Pinpoint the cell where the given text exists, returning its (X, Y) midpoint coordinate. 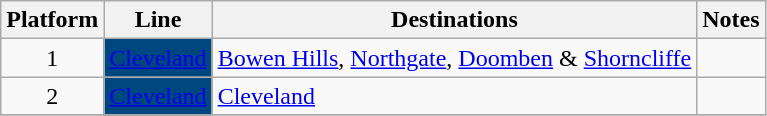
1 (52, 58)
Line (158, 20)
Notes (731, 20)
Destinations (454, 20)
Platform (52, 20)
Bowen Hills, Northgate, Doomben & Shorncliffe (454, 58)
2 (52, 96)
